Return the (x, y) coordinate for the center point of the cell that contains the specified text.  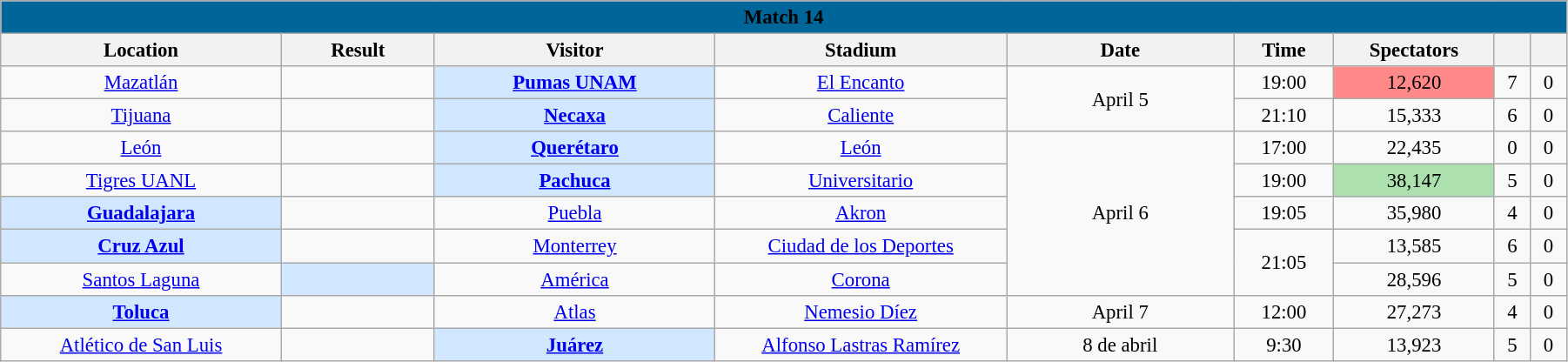
Toluca (141, 312)
April 6 (1121, 213)
15,333 (1414, 116)
El Encanto (861, 83)
Alfonso Lastras Ramírez (861, 345)
Result (358, 50)
Ciudad de los Deportes (861, 246)
12,620 (1414, 83)
April 5 (1121, 99)
Puebla (574, 213)
Akron (861, 213)
Corona (861, 279)
Atlas (574, 312)
Match 14 (784, 17)
35,980 (1414, 213)
19:05 (1284, 213)
21:10 (1284, 116)
13,585 (1414, 246)
Mazatlán (141, 83)
Monterrey (574, 246)
Time (1284, 50)
Visitor (574, 50)
Nemesio Díez (861, 312)
22,435 (1414, 148)
21:05 (1284, 263)
Guadalajara (141, 213)
Atlético de San Luis (141, 345)
Necaxa (574, 116)
Pachuca (574, 181)
27,273 (1414, 312)
Cruz Azul (141, 246)
8 de abril (1121, 345)
Date (1121, 50)
13,923 (1414, 345)
12:00 (1284, 312)
Caliente (861, 116)
Pumas UNAM (574, 83)
Juárez (574, 345)
17:00 (1284, 148)
Querétaro (574, 148)
América (574, 279)
Spectators (1414, 50)
38,147 (1414, 181)
Location (141, 50)
Stadium (861, 50)
Universitario (861, 181)
9:30 (1284, 345)
28,596 (1414, 279)
Tijuana (141, 116)
Tigres UANL (141, 181)
April 7 (1121, 312)
Santos Laguna (141, 279)
7 (1512, 83)
